Pinpoint the cell where the given text exists, returning its (x, y) midpoint coordinate. 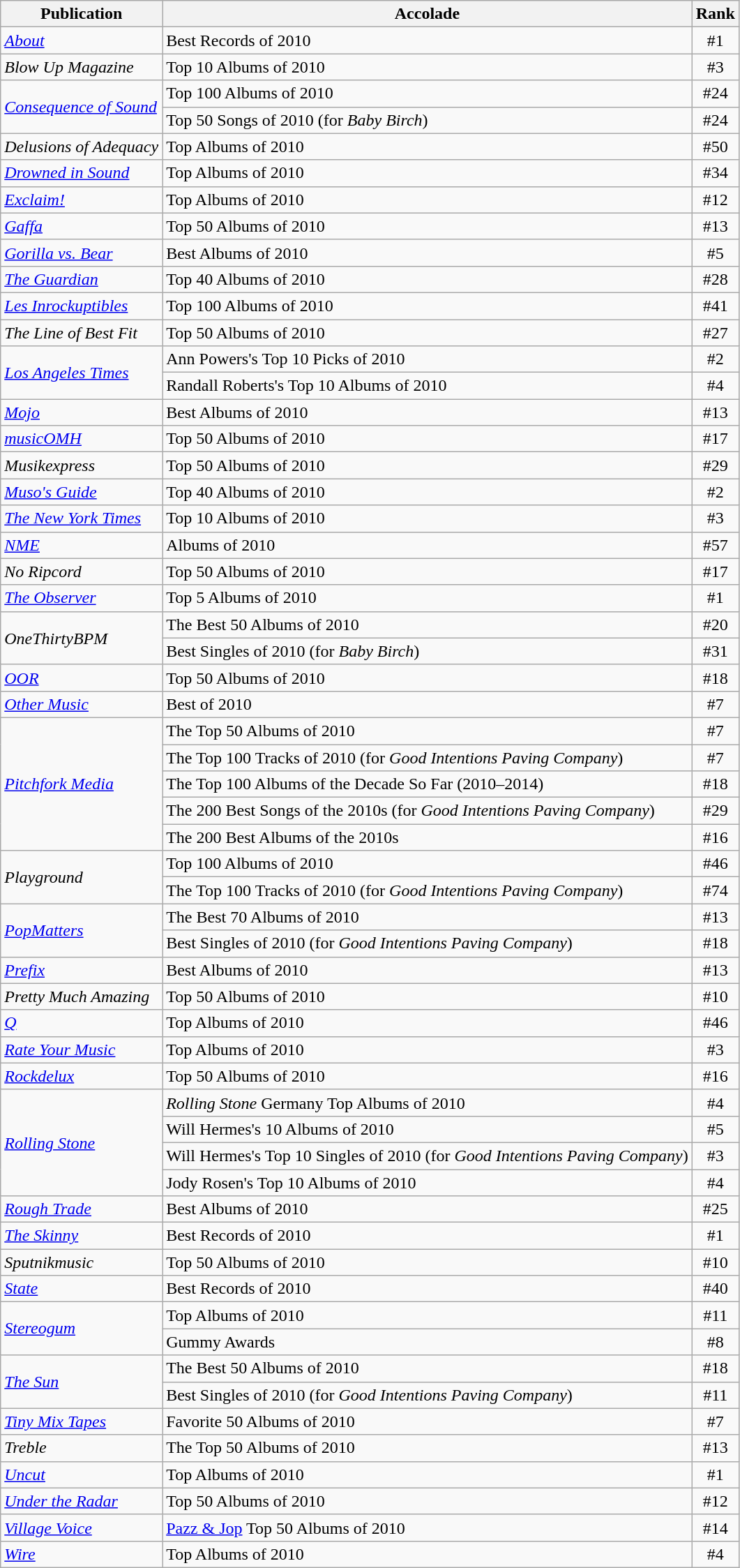
Favorite 50 Albums of 2010 (428, 1421)
OneThirtyBPM (82, 638)
Rough Trade (82, 1209)
Rolling Stone Germany Top Albums of 2010 (428, 1103)
#34 (716, 173)
#25 (716, 1209)
musicOMH (82, 439)
Village Voice (82, 1528)
Sputnikmusic (82, 1262)
#31 (716, 651)
Treble (82, 1448)
Stereogum (82, 1329)
#57 (716, 545)
#40 (716, 1289)
About (82, 40)
Other Music (82, 704)
Les Inrockuptibles (82, 306)
Top 50 Songs of 2010 (for Baby Birch) (428, 120)
Top 5 Albums of 2010 (428, 598)
#8 (716, 1342)
The Sun (82, 1382)
The Top 100 Albums of the Decade So Far (2010–2014) (428, 784)
The Guardian (82, 279)
Randall Roberts's Top 10 Albums of 2010 (428, 386)
The Line of Best Fit (82, 333)
Los Angeles Times (82, 373)
Playground (82, 877)
The Observer (82, 598)
Accolade (428, 14)
Consequence of Sound (82, 107)
#14 (716, 1528)
Pitchfork Media (82, 784)
Muso's Guide (82, 492)
Uncut (82, 1474)
Rank (716, 14)
Mojo (82, 412)
Blow Up Magazine (82, 67)
The Best 70 Albums of 2010 (428, 917)
Publication (82, 14)
Ann Powers's Top 10 Picks of 2010 (428, 359)
#20 (716, 625)
Best Singles of 2010 (for Baby Birch) (428, 651)
Gummy Awards (428, 1342)
Jody Rosen's Top 10 Albums of 2010 (428, 1183)
Wire (82, 1554)
Under the Radar (82, 1501)
Prefix (82, 970)
#41 (716, 306)
Rockdelux (82, 1076)
The 200 Best Albums of the 2010s (428, 837)
Will Hermes's Top 10 Singles of 2010 (for Good Intentions Paving Company) (428, 1156)
The New York Times (82, 518)
Gorilla vs. Bear (82, 253)
Pazz & Jop Top 50 Albums of 2010 (428, 1528)
Q (82, 1023)
The Skinny (82, 1236)
NME (82, 545)
PopMatters (82, 930)
Best of 2010 (428, 704)
Gaffa (82, 226)
Delusions of Adequacy (82, 147)
Tiny Mix Tapes (82, 1421)
Will Hermes's 10 Albums of 2010 (428, 1129)
The 200 Best Songs of the 2010s (for Good Intentions Paving Company) (428, 811)
Rate Your Music (82, 1050)
No Ripcord (82, 572)
#50 (716, 147)
State (82, 1289)
#28 (716, 279)
#74 (716, 890)
Drowned in Sound (82, 173)
Albums of 2010 (428, 545)
Rolling Stone (82, 1142)
Exclaim! (82, 200)
Pretty Much Amazing (82, 996)
OOR (82, 678)
Musikexpress (82, 465)
#27 (716, 333)
